Scan for the cell matching the given text and deliver its [X, Y] coordinate at center. 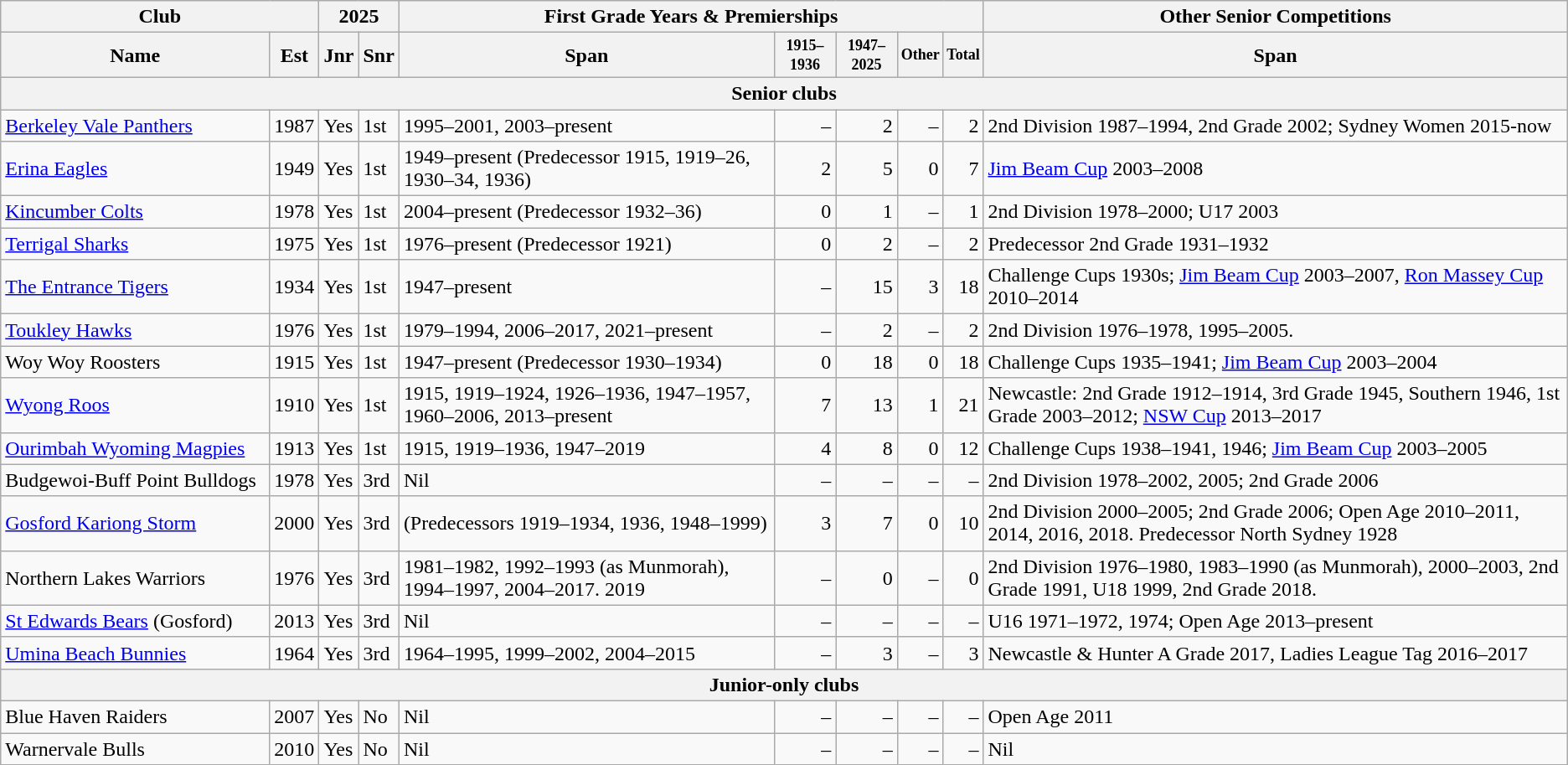
Newcastle & Hunter A Grade 2017, Ladies League Tag 2016–2017 [1275, 653]
2010 [295, 749]
1915, 1919–1936, 1947–2019 [586, 448]
1915 [295, 362]
2007 [295, 716]
15 [867, 287]
The Entrance Tigers [136, 287]
2nd Division 2000–2005; 2nd Grade 2006; Open Age 2010–2011, 2014, 2016, 2018. Predecessor North Sydney 1928 [1275, 523]
St Edwards Bears (Gosford) [136, 621]
2025 [358, 17]
1975 [295, 244]
Junior-only clubs [784, 685]
1947–present (Predecessor 1930–1934) [586, 362]
Other [920, 55]
1979–1994, 2006–2017, 2021–present [586, 330]
Total [963, 55]
Gosford Kariong Storm [136, 523]
21 [963, 406]
First Grade Years & Premierships [691, 17]
Wyong Roos [136, 406]
1915–1936 [805, 55]
1947–2025 [867, 55]
Predecessor 2nd Grade 1931–1932 [1275, 244]
2nd Division 1978–2000; U17 2003 [1275, 212]
2004–present (Predecessor 1932–36) [586, 212]
13 [867, 406]
1915, 1919–1924, 1926–1936, 1947–1957, 1960–2006, 2013–present [586, 406]
1995–2001, 2003–present [586, 126]
8 [867, 448]
Newcastle: 2nd Grade 1912–1914, 3rd Grade 1945, Southern 1946, 1st Grade 2003–2012; NSW Cup 2013–2017 [1275, 406]
Open Age 2011 [1275, 716]
12 [963, 448]
Challenge Cups 1938–1941, 1946; Jim Beam Cup 2003–2005 [1275, 448]
2013 [295, 621]
(Predecessors 1919–1934, 1936, 1948–1999) [586, 523]
U16 1971–1972, 1974; Open Age 2013–present [1275, 621]
1934 [295, 287]
Senior clubs [784, 93]
4 [805, 448]
Other Senior Competitions [1275, 17]
1964–1995, 1999–2002, 2004–2015 [586, 653]
2000 [295, 523]
Terrigal Sharks [136, 244]
Challenge Cups 1935–1941; Jim Beam Cup 2003–2004 [1275, 362]
Snr [379, 55]
1949 [295, 169]
Warnervale Bulls [136, 749]
2nd Division 1976–1980, 1983–1990 (as Munmorah), 2000–2003, 2nd Grade 1991, U18 1999, 2nd Grade 2018. [1275, 578]
Erina Eagles [136, 169]
1910 [295, 406]
Ourimbah Wyoming Magpies [136, 448]
Woy Woy Roosters [136, 362]
Kincumber Colts [136, 212]
Name [136, 55]
1987 [295, 126]
2nd Division 1978–2002, 2005; 2nd Grade 2006 [1275, 480]
2nd Division 1976–1978, 1995–2005. [1275, 330]
Toukley Hawks [136, 330]
Northern Lakes Warriors [136, 578]
1913 [295, 448]
1964 [295, 653]
Berkeley Vale Panthers [136, 126]
Club [160, 17]
1981–1982, 1992–1993 (as Munmorah), 1994–1997, 2004–2017. 2019 [586, 578]
Blue Haven Raiders [136, 716]
2nd Division 1987–1994, 2nd Grade 2002; Sydney Women 2015-now [1275, 126]
1947–present [586, 287]
1949–present (Predecessor 1915, 1919–26, 1930–34, 1936) [586, 169]
Jim Beam Cup 2003–2008 [1275, 169]
Challenge Cups 1930s; Jim Beam Cup 2003–2007, Ron Massey Cup 2010–2014 [1275, 287]
Umina Beach Bunnies [136, 653]
Est [295, 55]
10 [963, 523]
Jnr [338, 55]
1976–present (Predecessor 1921) [586, 244]
Budgewoi-Buff Point Bulldogs [136, 480]
5 [867, 169]
